Detect which cell encompasses the target text, then output its [X, Y] center coordinate. 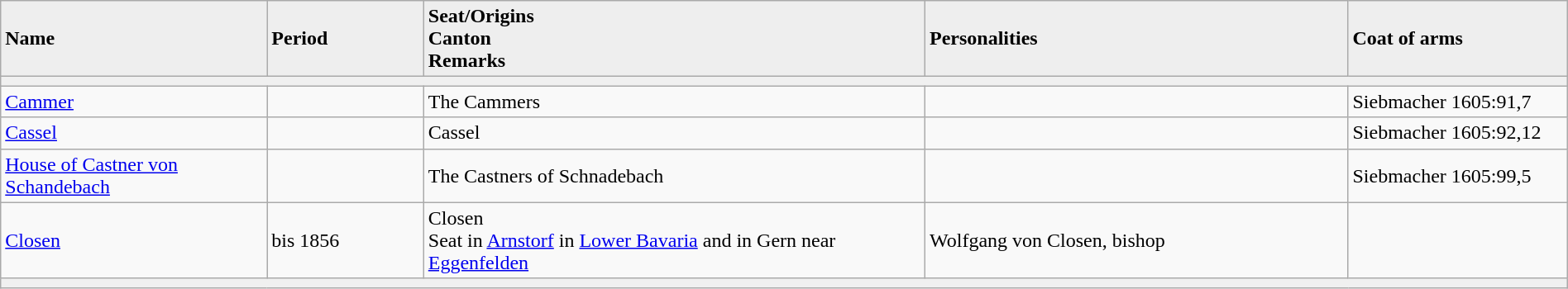
Siebmacher 1605:99,5 [1457, 175]
Siebmacher 1605:91,7 [1457, 102]
Cammer [134, 102]
The Cammers [674, 102]
Closen Seat in Arnstorf in Lower Bavaria and in Gern near Eggenfelden [674, 240]
Closen [134, 240]
The Castners of Schnadebach [674, 175]
Siebmacher 1605:92,12 [1457, 133]
Wolfgang von Closen, bishop [1136, 240]
Period [346, 39]
Coat of arms [1457, 39]
Name [134, 39]
House of Castner von Schandebach [134, 175]
Personalities [1136, 39]
Seat/Origins Canton Remarks [674, 39]
bis 1856 [346, 240]
